Return the (x, y) coordinate for the center point of the cell that contains the specified text.  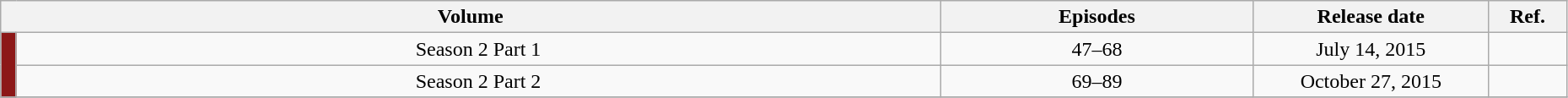
October 27, 2015 (1371, 81)
Season 2 Part 2 (477, 81)
69–89 (1097, 81)
Episodes (1097, 17)
47–68 (1097, 49)
Ref. (1528, 17)
Season 2 Part 1 (477, 49)
Volume (471, 17)
July 14, 2015 (1371, 49)
Release date (1371, 17)
